Find where the given text appears and provide that cell's center as [x, y] coordinate. 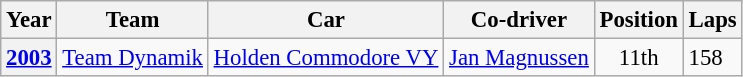
Co-driver [519, 20]
Laps [712, 20]
Year [29, 20]
Jan Magnussen [519, 58]
158 [712, 58]
2003 [29, 58]
Team Dynamik [132, 58]
Car [326, 20]
Position [638, 20]
Team [132, 20]
11th [638, 58]
Holden Commodore VY [326, 58]
